Determine the [X, Y] coordinate at the center of the cell enclosing the given text.  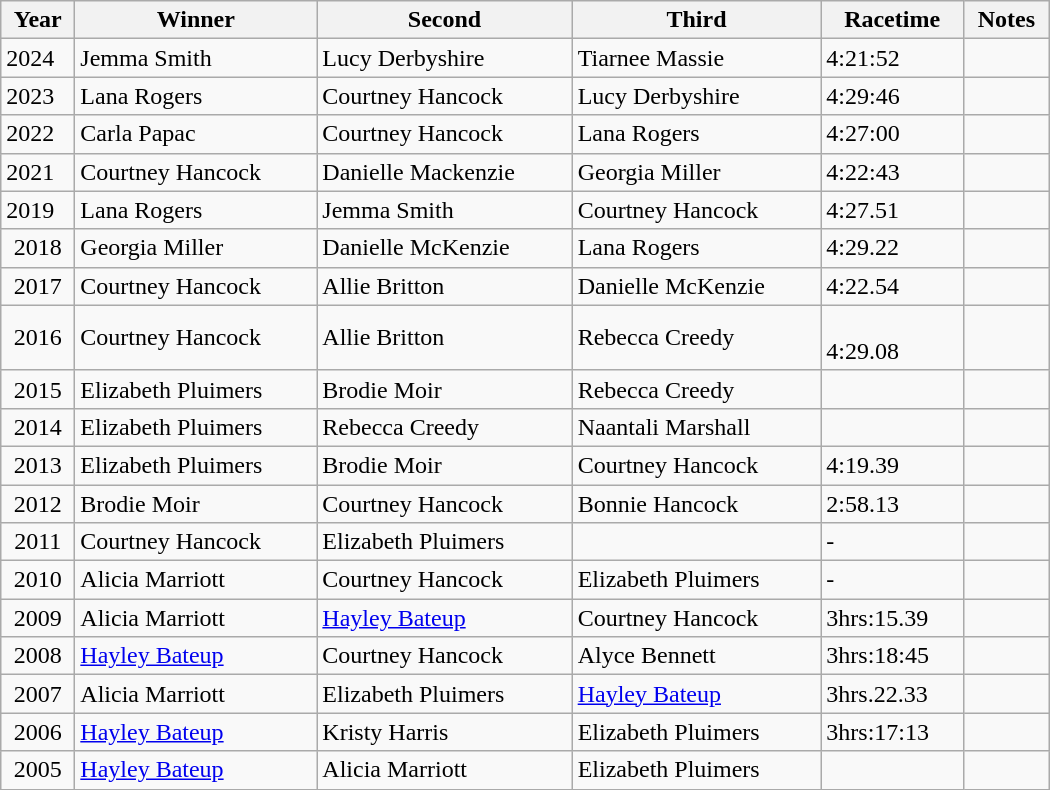
Kristy Harris [444, 732]
3hrs:18:45 [892, 656]
Bonnie Hancock [696, 503]
2016 [38, 338]
Year [38, 20]
2018 [38, 248]
4:29.08 [892, 338]
Carla Papac [196, 134]
4:29:46 [892, 96]
2017 [38, 286]
2023 [38, 96]
4:22:43 [892, 172]
2008 [38, 656]
2022 [38, 134]
2019 [38, 210]
2015 [38, 389]
3hrs:15.39 [892, 618]
4:19.39 [892, 465]
2021 [38, 172]
2013 [38, 465]
2005 [38, 770]
3hrs.22.33 [892, 694]
Danielle Mackenzie [444, 172]
Notes [1006, 20]
Racetime [892, 20]
2012 [38, 503]
Alyce Bennett [696, 656]
4:27:00 [892, 134]
2006 [38, 732]
2:58.13 [892, 503]
2014 [38, 427]
4:29.22 [892, 248]
Third [696, 20]
3hrs:17:13 [892, 732]
Naantali Marshall [696, 427]
Tiarnee Massie [696, 58]
Second [444, 20]
2010 [38, 580]
4:21:52 [892, 58]
2009 [38, 618]
2007 [38, 694]
4:22.54 [892, 286]
2024 [38, 58]
Winner [196, 20]
2011 [38, 542]
4:27.51 [892, 210]
